Locate the cell with the specified text and output its (x, y) center coordinate. 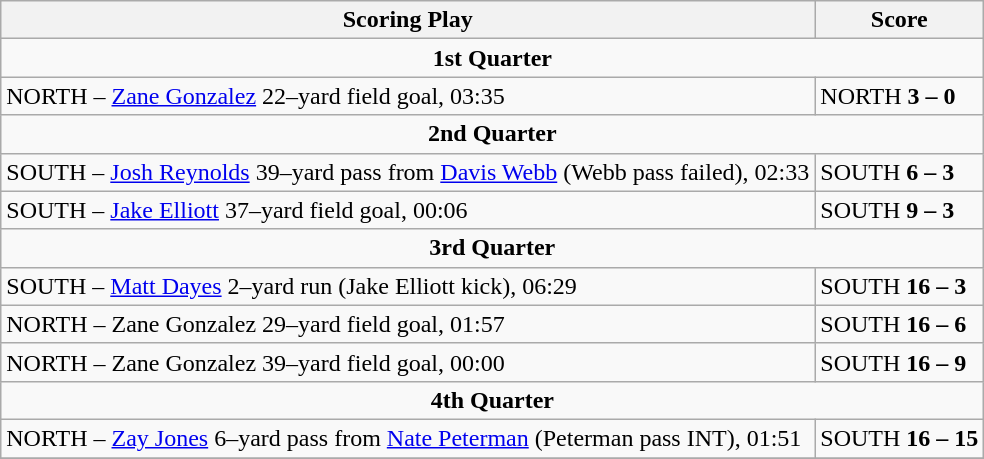
SOUTH 16 – 15 (900, 438)
SOUTH – Josh Reynolds 39–yard pass from Davis Webb (Webb pass failed), 02:33 (408, 172)
NORTH – Zane Gonzalez 29–yard field goal, 01:57 (408, 324)
NORTH – Zane Gonzalez 22–yard field goal, 03:35 (408, 96)
SOUTH 16 – 6 (900, 324)
2nd Quarter (492, 134)
NORTH 3 – 0 (900, 96)
SOUTH 16 – 9 (900, 362)
4th Quarter (492, 400)
SOUTH 9 – 3 (900, 210)
SOUTH – Jake Elliott 37–yard field goal, 00:06 (408, 210)
Scoring Play (408, 20)
NORTH – Zane Gonzalez 39–yard field goal, 00:00 (408, 362)
SOUTH 16 – 3 (900, 286)
Score (900, 20)
NORTH – Zay Jones 6–yard pass from Nate Peterman (Peterman pass INT), 01:51 (408, 438)
3rd Quarter (492, 248)
SOUTH – Matt Dayes 2–yard run (Jake Elliott kick), 06:29 (408, 286)
1st Quarter (492, 58)
SOUTH 6 – 3 (900, 172)
